For the text-containing cell, return its midpoint in [X, Y] coordinate format. 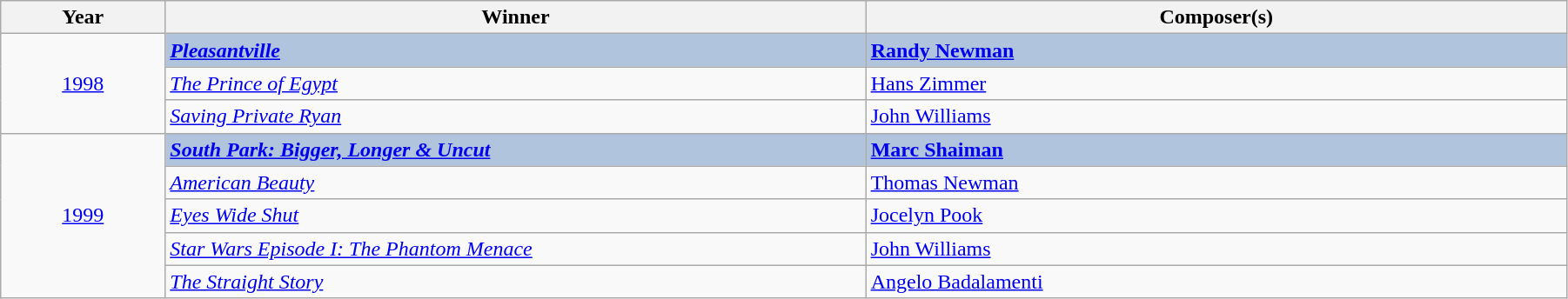
South Park: Bigger, Longer & Uncut [515, 149]
Pleasantville [515, 50]
Eyes Wide Shut [515, 216]
Saving Private Ryan [515, 116]
Year [84, 17]
1998 [84, 83]
Jocelyn Pook [1216, 216]
Composer(s) [1216, 17]
Marc Shaiman [1216, 149]
The Straight Story [515, 282]
American Beauty [515, 183]
Hans Zimmer [1216, 83]
Thomas Newman [1216, 183]
The Prince of Egypt [515, 83]
Star Wars Episode I: The Phantom Menace [515, 249]
1999 [84, 216]
Winner [515, 17]
Angelo Badalamenti [1216, 282]
Randy Newman [1216, 50]
